Locate the cell with the specified text and output its [x, y] center coordinate. 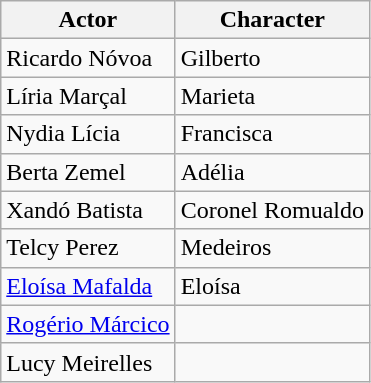
Xandó Batista [88, 210]
Character [272, 20]
Gilberto [272, 58]
Actor [88, 20]
Marieta [272, 96]
Adélia [272, 172]
Nydia Lícia [88, 134]
Rogério Márcico [88, 324]
Líria Marçal [88, 96]
Berta Zemel [88, 172]
Coronel Romualdo [272, 210]
Telcy Perez [88, 248]
Lucy Meirelles [88, 362]
Ricardo Nóvoa [88, 58]
Medeiros [272, 248]
Eloísa [272, 286]
Francisca [272, 134]
Eloísa Mafalda [88, 286]
